Detect which cell encompasses the target text, then output its (X, Y) center coordinate. 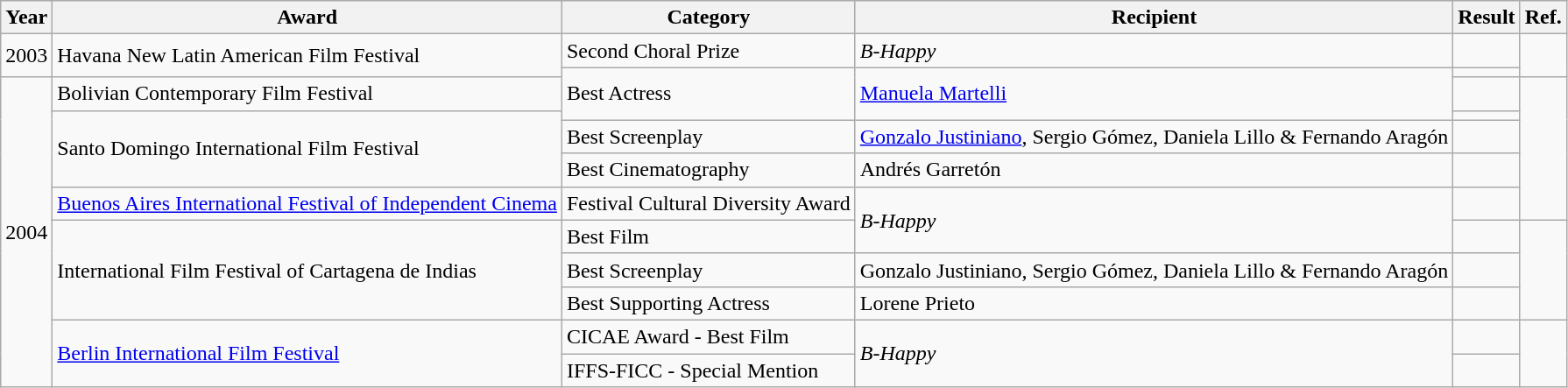
Best Cinematography (708, 170)
Second Choral Prize (708, 51)
Andrés Garretón (1154, 170)
Havana New Latin American Film Festival (307, 56)
Buenos Aires International Festival of Independent Cinema (307, 203)
Berlin International Film Festival (307, 353)
Award (307, 18)
Best Film (708, 236)
CICAE Award - Best Film (708, 336)
Lorene Prieto (1154, 303)
Bolivian Contemporary Film Festival (307, 94)
2003 (26, 56)
Festival Cultural Diversity Award (708, 203)
Santo Domingo International Film Festival (307, 149)
IFFS-FICC - Special Mention (708, 370)
Ref. (1543, 18)
2004 (26, 232)
Manuela Martelli (1154, 94)
Category (708, 18)
Best Supporting Actress (708, 303)
Recipient (1154, 18)
Year (26, 18)
International Film Festival of Cartagena de Indias (307, 270)
Result (1487, 18)
Best Actress (708, 94)
